Capture the cell that displays the provided text and extract its (X, Y) central coordinate. 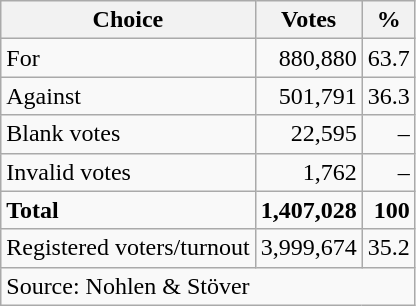
22,595 (308, 134)
Registered voters/turnout (128, 248)
Choice (128, 20)
Votes (308, 20)
3,999,674 (308, 248)
For (128, 58)
35.2 (388, 248)
501,791 (308, 96)
880,880 (308, 58)
63.7 (388, 58)
Source: Nohlen & Stöver (208, 286)
1,762 (308, 172)
Blank votes (128, 134)
Against (128, 96)
% (388, 20)
1,407,028 (308, 210)
Invalid votes (128, 172)
100 (388, 210)
Total (128, 210)
36.3 (388, 96)
